For the text-containing cell, return its midpoint in [x, y] coordinate format. 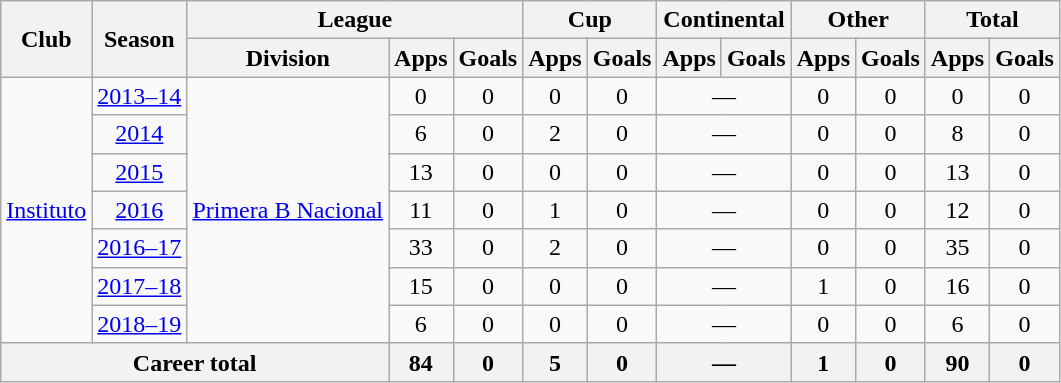
2017–18 [140, 286]
Instituto [46, 210]
2016–17 [140, 248]
Continental [724, 20]
Primera B Nacional [288, 210]
5 [555, 362]
Cup [590, 20]
8 [957, 134]
Season [140, 39]
90 [957, 362]
84 [421, 362]
2014 [140, 134]
Total [992, 20]
2015 [140, 172]
12 [957, 210]
League [355, 20]
16 [957, 286]
2018–19 [140, 324]
11 [421, 210]
Career total [195, 362]
2016 [140, 210]
Other [858, 20]
Club [46, 39]
35 [957, 248]
33 [421, 248]
2013–14 [140, 96]
Division [288, 58]
15 [421, 286]
